Return the [X, Y] coordinate for the center point of the cell that contains the specified text.  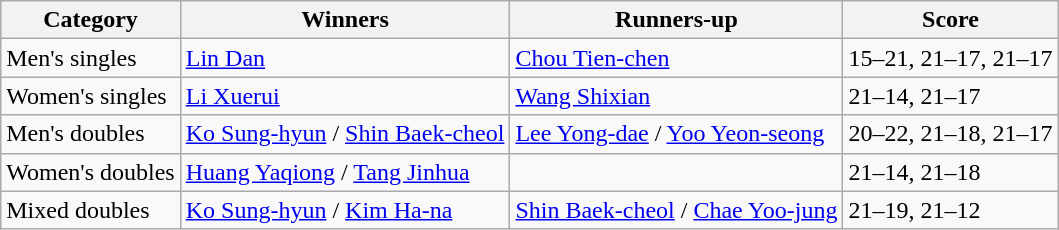
21–14, 21–18 [950, 172]
Men's singles [90, 58]
Li Xuerui [345, 96]
Men's doubles [90, 134]
15–21, 21–17, 21–17 [950, 58]
Ko Sung-hyun / Shin Baek-cheol [345, 134]
Women's singles [90, 96]
Category [90, 20]
Lin Dan [345, 58]
Women's doubles [90, 172]
Mixed doubles [90, 210]
Score [950, 20]
Wang Shixian [676, 96]
Chou Tien-chen [676, 58]
Ko Sung-hyun / Kim Ha-na [345, 210]
21–14, 21–17 [950, 96]
20–22, 21–18, 21–17 [950, 134]
Shin Baek-cheol / Chae Yoo-jung [676, 210]
Huang Yaqiong / Tang Jinhua [345, 172]
Winners [345, 20]
Runners-up [676, 20]
21–19, 21–12 [950, 210]
Lee Yong-dae / Yoo Yeon-seong [676, 134]
